Locate the cell with the specified text and output its [X, Y] center coordinate. 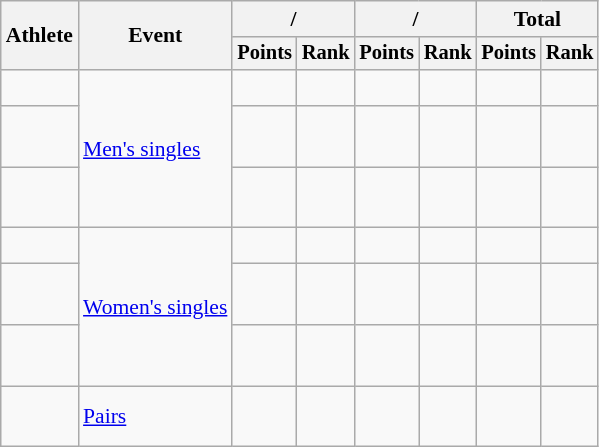
Pairs [155, 416]
Athlete [40, 36]
Women's singles [155, 307]
Event [155, 36]
Men's singles [155, 149]
Total [537, 19]
